For the text-containing cell, return its midpoint in [X, Y] coordinate format. 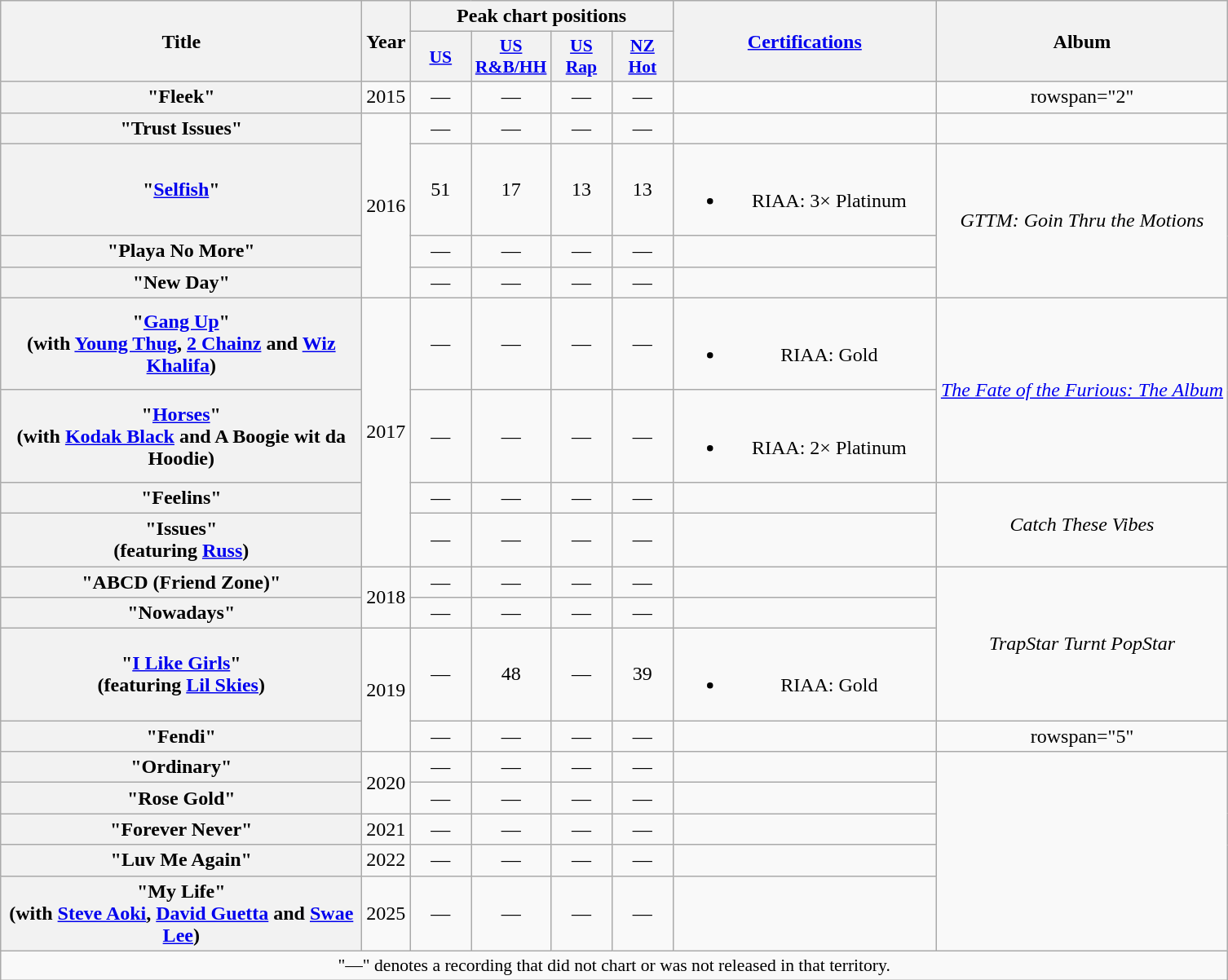
"Luv Me Again" [181, 860]
2018 [387, 597]
"Trust Issues" [181, 128]
Title [181, 41]
RIAA: 2× Platinum [804, 435]
2019 [387, 690]
"New Day" [181, 282]
TrapStar Turnt PopStar [1081, 642]
"Issues"(featuring Russ) [181, 540]
2017 [387, 432]
2020 [387, 783]
Certifications [804, 41]
2016 [387, 205]
Album [1081, 41]
48 [511, 675]
GTTM: Goin Thru the Motions [1081, 220]
rowspan="2" [1081, 97]
"Ordinary" [181, 767]
17 [511, 189]
"Selfish" [181, 189]
NZHot [643, 57]
"—" denotes a recording that did not chart or was not released in that territory. [615, 965]
51 [440, 189]
39 [643, 675]
US R&B/HH [511, 57]
"Fleek" [181, 97]
US [440, 57]
"Nowadays" [181, 613]
"My Life"(with Steve Aoki, David Guetta and Swae Lee) [181, 913]
US Rap [581, 57]
Catch These Vibes [1081, 523]
"Playa No More" [181, 251]
rowspan="5" [1081, 736]
2022 [387, 860]
"Forever Never" [181, 829]
"Horses"(with Kodak Black and A Boogie wit da Hoodie) [181, 435]
The Fate of the Furious: The Album [1081, 390]
Peak chart positions [541, 16]
RIAA: 3× Platinum [804, 189]
2021 [387, 829]
"Gang Up"(with Young Thug, 2 Chainz and Wiz Khalifa) [181, 344]
Year [387, 41]
2025 [387, 913]
"Rose Gold" [181, 798]
"ABCD (Friend Zone)" [181, 581]
2015 [387, 97]
"I Like Girls"(featuring Lil Skies) [181, 675]
"Fendi" [181, 736]
"Feelins" [181, 497]
